Determine the [x, y] coordinate at the center of the cell enclosing the given text.  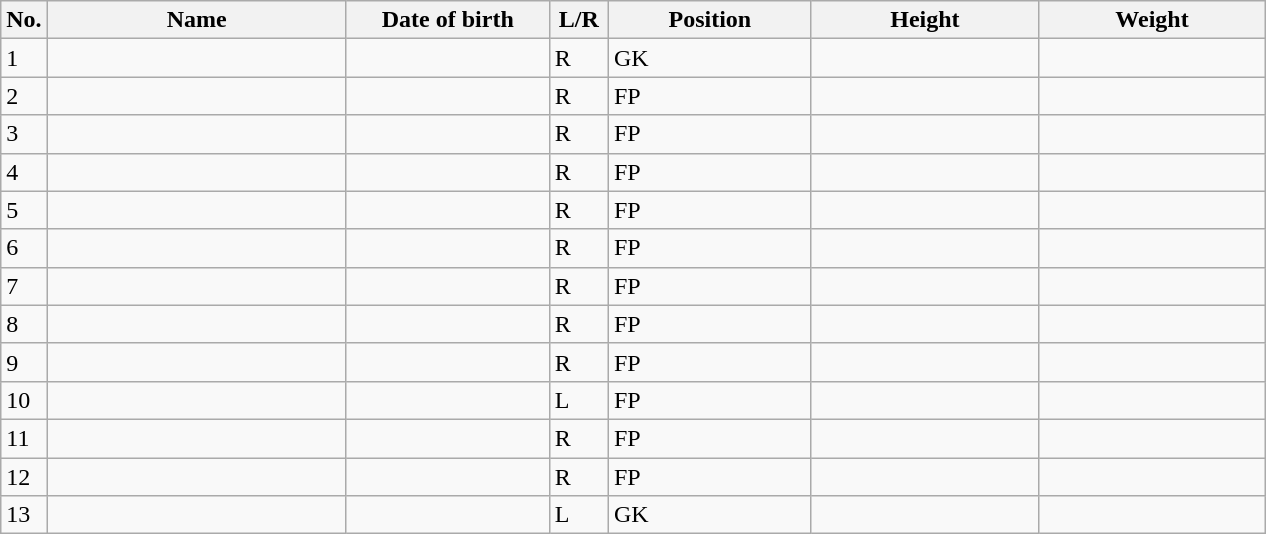
11 [24, 438]
5 [24, 210]
7 [24, 286]
4 [24, 172]
Weight [1152, 20]
10 [24, 400]
No. [24, 20]
Position [710, 20]
9 [24, 362]
12 [24, 477]
3 [24, 134]
Date of birth [448, 20]
8 [24, 324]
Height [924, 20]
13 [24, 515]
1 [24, 58]
6 [24, 248]
Name [196, 20]
L/R [578, 20]
2 [24, 96]
